Find where the given text appears and provide that cell's center as [X, Y] coordinate. 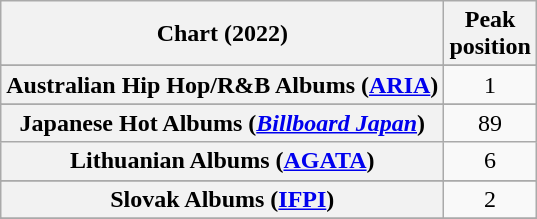
Peakposition [490, 34]
89 [490, 123]
6 [490, 161]
Slovak Albums (IFPI) [222, 199]
Lithuanian Albums (AGATA) [222, 161]
Australian Hip Hop/R&B Albums (ARIA) [222, 85]
Chart (2022) [222, 34]
2 [490, 199]
Japanese Hot Albums (Billboard Japan) [222, 123]
1 [490, 85]
